Capture the cell that displays the provided text and extract its (X, Y) central coordinate. 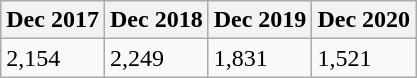
Dec 2018 (156, 20)
Dec 2020 (364, 20)
1,831 (260, 58)
Dec 2017 (53, 20)
1,521 (364, 58)
2,154 (53, 58)
2,249 (156, 58)
Dec 2019 (260, 20)
